Search for the cell housing the specified text and yield its (X, Y) center coordinate. 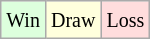
Loss (126, 20)
Win (24, 20)
Draw (72, 20)
